Capture the cell that displays the provided text and extract its [x, y] central coordinate. 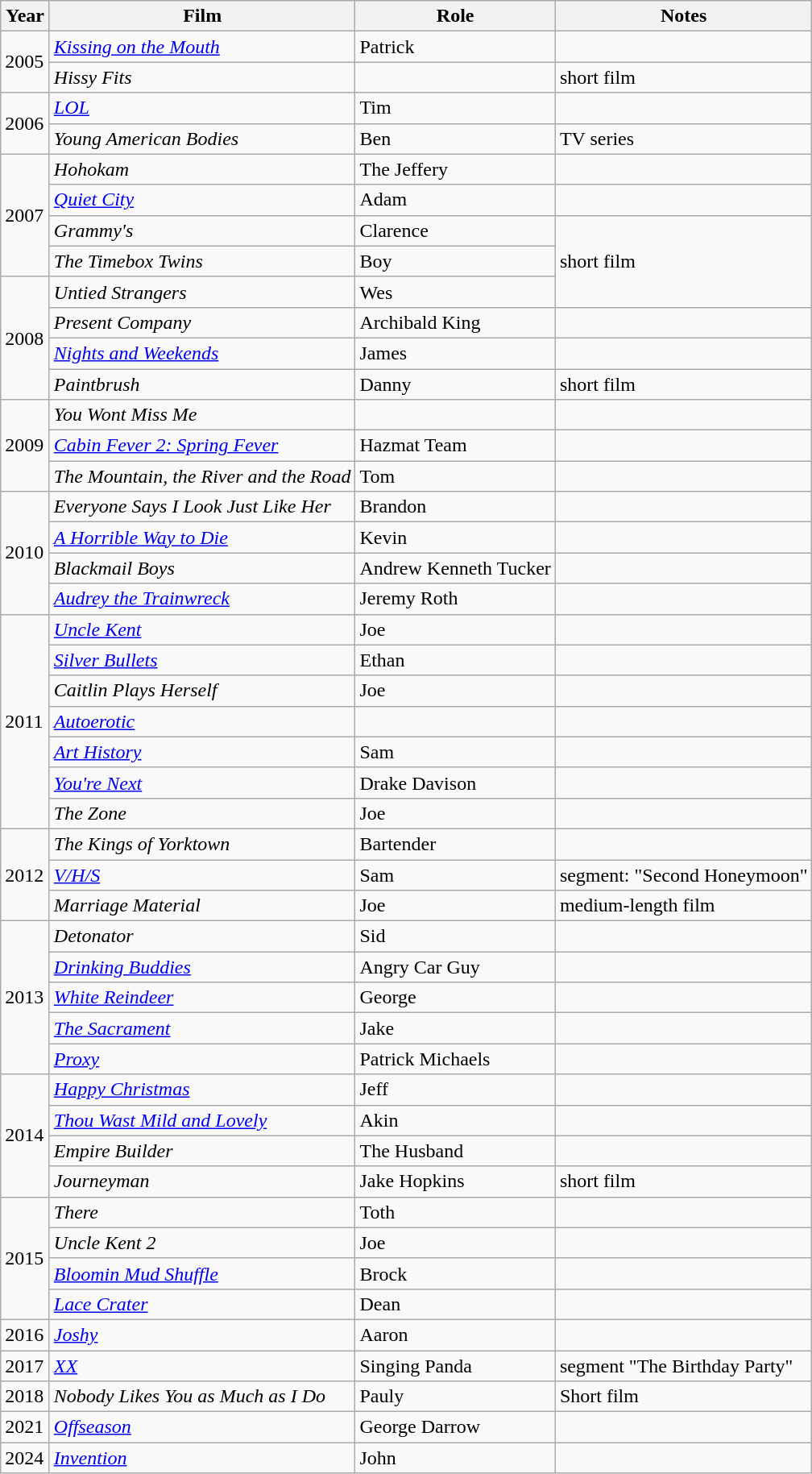
The Jeffery [455, 169]
Joshy [202, 1335]
Akin [455, 1120]
Audrey the Trainwreck [202, 599]
Drake Davison [455, 783]
Proxy [202, 1059]
Drinking Buddies [202, 967]
Notes [683, 16]
Hissy Fits [202, 77]
2018 [26, 1397]
Young American Bodies [202, 139]
Everyone Says I Look Just Like Her [202, 507]
Patrick [455, 47]
John [455, 1458]
Journeyman [202, 1181]
2005 [26, 62]
Dean [455, 1304]
Cabin Fever 2: Spring Fever [202, 446]
Hohokam [202, 169]
2015 [26, 1258]
2017 [26, 1366]
LOL [202, 108]
Silver Bullets [202, 660]
Nights and Weekends [202, 353]
Aaron [455, 1335]
Film [202, 16]
White Reindeer [202, 998]
Present Company [202, 322]
Art History [202, 752]
Pauly [455, 1397]
2010 [26, 553]
Uncle Kent 2 [202, 1243]
You're Next [202, 783]
The Mountain, the River and the Road [202, 476]
2021 [26, 1427]
Role [455, 16]
Archibald King [455, 322]
Grammy's [202, 230]
Jake [455, 1028]
The Husband [455, 1151]
Angry Car Guy [455, 967]
Ben [455, 139]
2013 [26, 998]
The Sacrament [202, 1028]
The Timebox Twins [202, 261]
Brandon [455, 507]
Blackmail Boys [202, 568]
2008 [26, 338]
Brock [455, 1273]
George [455, 998]
Adam [455, 200]
2009 [26, 446]
The Zone [202, 813]
Happy Christmas [202, 1090]
2011 [26, 721]
Toth [455, 1212]
2012 [26, 874]
The Kings of Yorktown [202, 844]
segment: "Second Honeymoon" [683, 874]
Paintbrush [202, 384]
2006 [26, 123]
Uncle Kent [202, 629]
Invention [202, 1458]
Nobody Likes You as Much as I Do [202, 1397]
V/H/S [202, 874]
Autoerotic [202, 721]
Ethan [455, 660]
2024 [26, 1458]
Detonator [202, 936]
Singing Panda [455, 1366]
Clarence [455, 230]
Andrew Kenneth Tucker [455, 568]
XX [202, 1366]
Jeremy Roth [455, 599]
2016 [26, 1335]
Year [26, 16]
Untied Strangers [202, 292]
A Horrible Way to Die [202, 538]
2014 [26, 1136]
Kissing on the Mouth [202, 47]
James [455, 353]
Tom [455, 476]
Tim [455, 108]
George Darrow [455, 1427]
Empire Builder [202, 1151]
Jake Hopkins [455, 1181]
Danny [455, 384]
Bloomin Mud Shuffle [202, 1273]
You Wont Miss Me [202, 415]
Offseason [202, 1427]
Short film [683, 1397]
Thou Wast Mild and Lovely [202, 1120]
Caitlin Plays Herself [202, 691]
Marriage Material [202, 906]
There [202, 1212]
2007 [26, 215]
Sid [455, 936]
Bartender [455, 844]
Jeff [455, 1090]
Patrick Michaels [455, 1059]
Lace Crater [202, 1304]
Quiet City [202, 200]
segment "The Birthday Party" [683, 1366]
Kevin [455, 538]
Hazmat Team [455, 446]
Boy [455, 261]
Wes [455, 292]
medium-length film [683, 906]
TV series [683, 139]
